Search for the cell housing the specified text and yield its (X, Y) center coordinate. 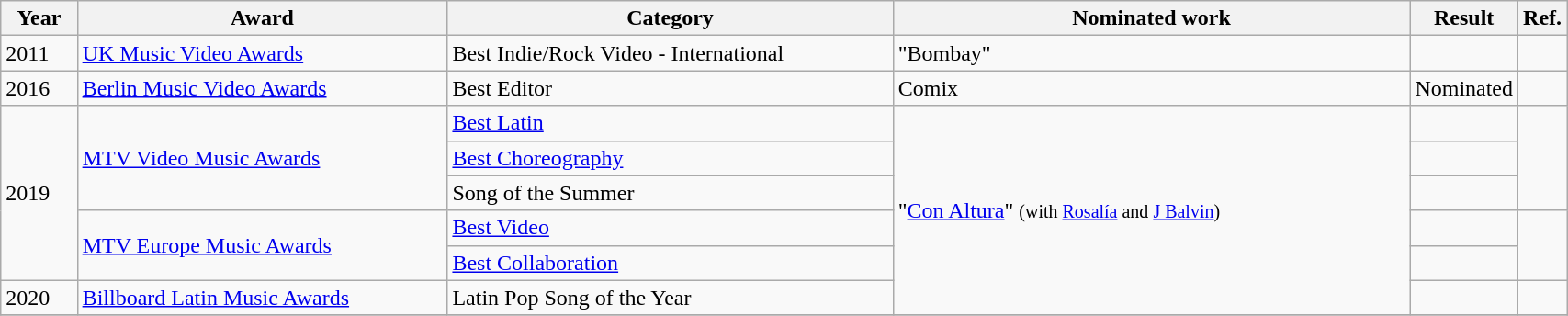
Result (1464, 18)
Category (671, 18)
Nominated (1464, 88)
"Con Altura" (with Rosalía and J Balvin) (1152, 210)
UK Music Video Awards (263, 53)
Best Editor (671, 88)
Award (263, 18)
Nominated work (1152, 18)
2016 (39, 88)
Best Video (671, 228)
Best Indie/Rock Video - International (671, 53)
2011 (39, 53)
MTV Video Music Awards (263, 158)
2019 (39, 193)
Billboard Latin Music Awards (263, 298)
Latin Pop Song of the Year (671, 298)
Berlin Music Video Awards (263, 88)
Best Choreography (671, 158)
Best Collaboration (671, 263)
Best Latin (671, 123)
2020 (39, 298)
Year (39, 18)
Song of the Summer (671, 193)
Comix (1152, 88)
Ref. (1543, 18)
"Bombay" (1152, 53)
MTV Europe Music Awards (263, 245)
